Locate the cell with the specified text and output its (X, Y) center coordinate. 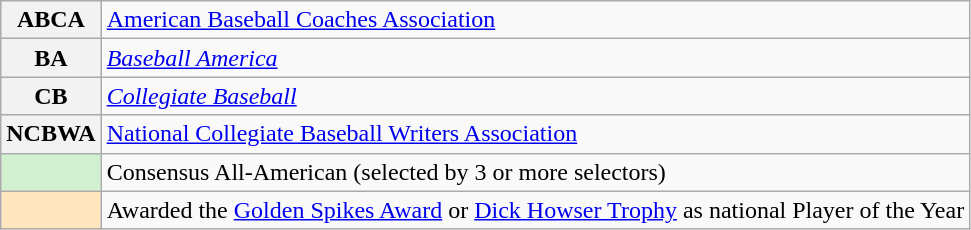
BA (51, 58)
NCBWA (51, 134)
ABCA (51, 20)
Consensus All-American (selected by 3 or more selectors) (536, 172)
American Baseball Coaches Association (536, 20)
Collegiate Baseball (536, 96)
Awarded the Golden Spikes Award or Dick Howser Trophy as national Player of the Year (536, 210)
Baseball America (536, 58)
National Collegiate Baseball Writers Association (536, 134)
CB (51, 96)
